Identify which cell holds the provided text, then report its (X, Y) central coordinate. 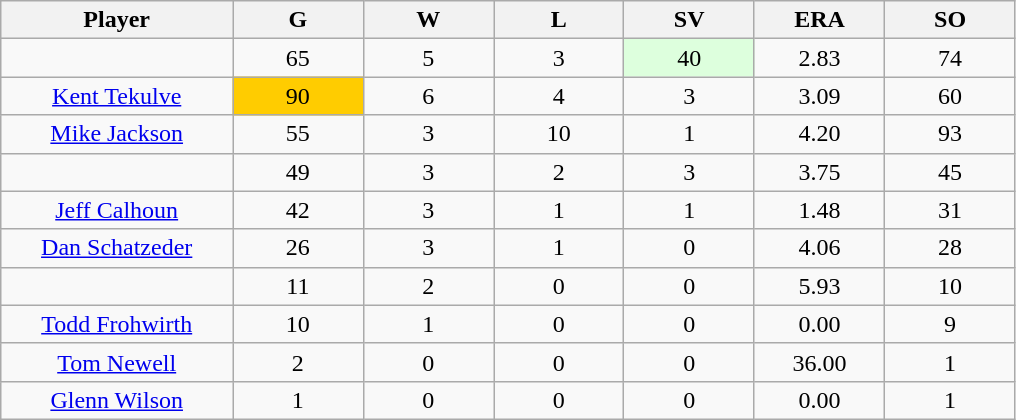
G (298, 20)
ERA (819, 20)
SV (689, 20)
28 (950, 248)
60 (950, 96)
45 (950, 172)
1.48 (819, 210)
40 (689, 58)
26 (298, 248)
3.09 (819, 96)
Mike Jackson (117, 134)
93 (950, 134)
Player (117, 20)
42 (298, 210)
Dan Schatzeder (117, 248)
Glenn Wilson (117, 400)
4.20 (819, 134)
5.93 (819, 286)
90 (298, 96)
Tom Newell (117, 362)
49 (298, 172)
31 (950, 210)
2.83 (819, 58)
4 (559, 96)
36.00 (819, 362)
11 (298, 286)
Todd Frohwirth (117, 324)
Kent Tekulve (117, 96)
Jeff Calhoun (117, 210)
9 (950, 324)
74 (950, 58)
4.06 (819, 248)
5 (428, 58)
65 (298, 58)
SO (950, 20)
6 (428, 96)
3.75 (819, 172)
W (428, 20)
L (559, 20)
55 (298, 134)
